Identify which cell holds the provided text, then report its (x, y) central coordinate. 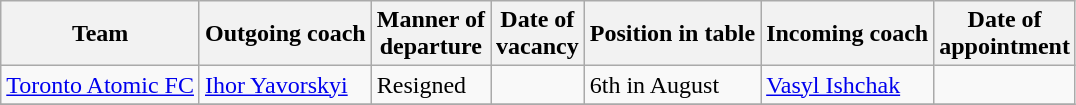
Incoming coach (848, 34)
Position in table (672, 34)
Date of appointment (1005, 34)
Manner of departure (430, 34)
Team (100, 34)
Outgoing coach (285, 34)
Toronto Atomic FC (100, 85)
6th in August (672, 85)
Resigned (430, 85)
Ihor Yavorskyi (285, 85)
Date of vacancy (537, 34)
Vasyl Ishchak (848, 85)
